Scan for the cell matching the given text and deliver its [x, y] coordinate at center. 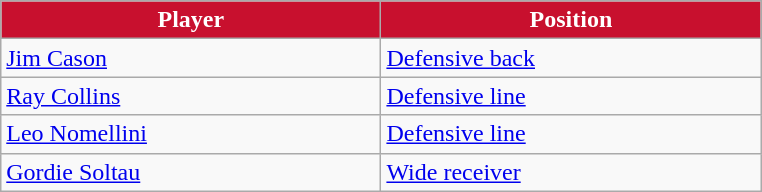
Ray Collins [191, 96]
Jim Cason [191, 58]
Wide receiver [571, 172]
Player [191, 20]
Defensive back [571, 58]
Gordie Soltau [191, 172]
Leo Nomellini [191, 134]
Position [571, 20]
